Find where the given text appears and provide that cell's center as [X, Y] coordinate. 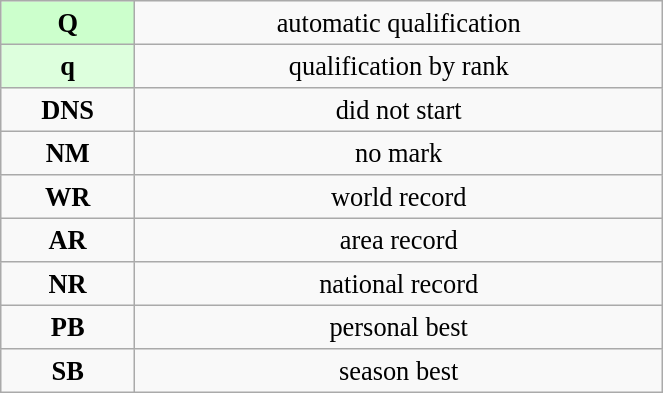
DNS [68, 109]
AR [68, 240]
national record [399, 284]
automatic qualification [399, 22]
qualification by rank [399, 66]
Q [68, 22]
no mark [399, 153]
NM [68, 153]
did not start [399, 109]
SB [68, 371]
area record [399, 240]
q [68, 66]
season best [399, 371]
personal best [399, 327]
PB [68, 327]
WR [68, 197]
NR [68, 284]
world record [399, 197]
